Provide the (x, y) coordinate of the cell's center where the given text is located.  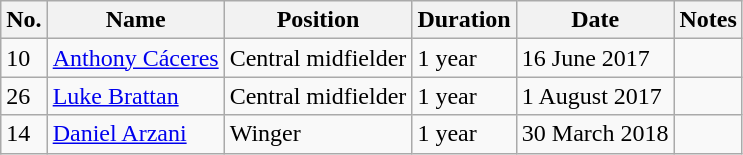
Winger (318, 134)
14 (24, 134)
Duration (464, 20)
Anthony Cáceres (136, 58)
1 August 2017 (595, 96)
30 March 2018 (595, 134)
No. (24, 20)
Notes (708, 20)
Daniel Arzani (136, 134)
Position (318, 20)
Date (595, 20)
26 (24, 96)
Luke Brattan (136, 96)
Name (136, 20)
10 (24, 58)
16 June 2017 (595, 58)
